Find where the given text appears and provide that cell's center as [x, y] coordinate. 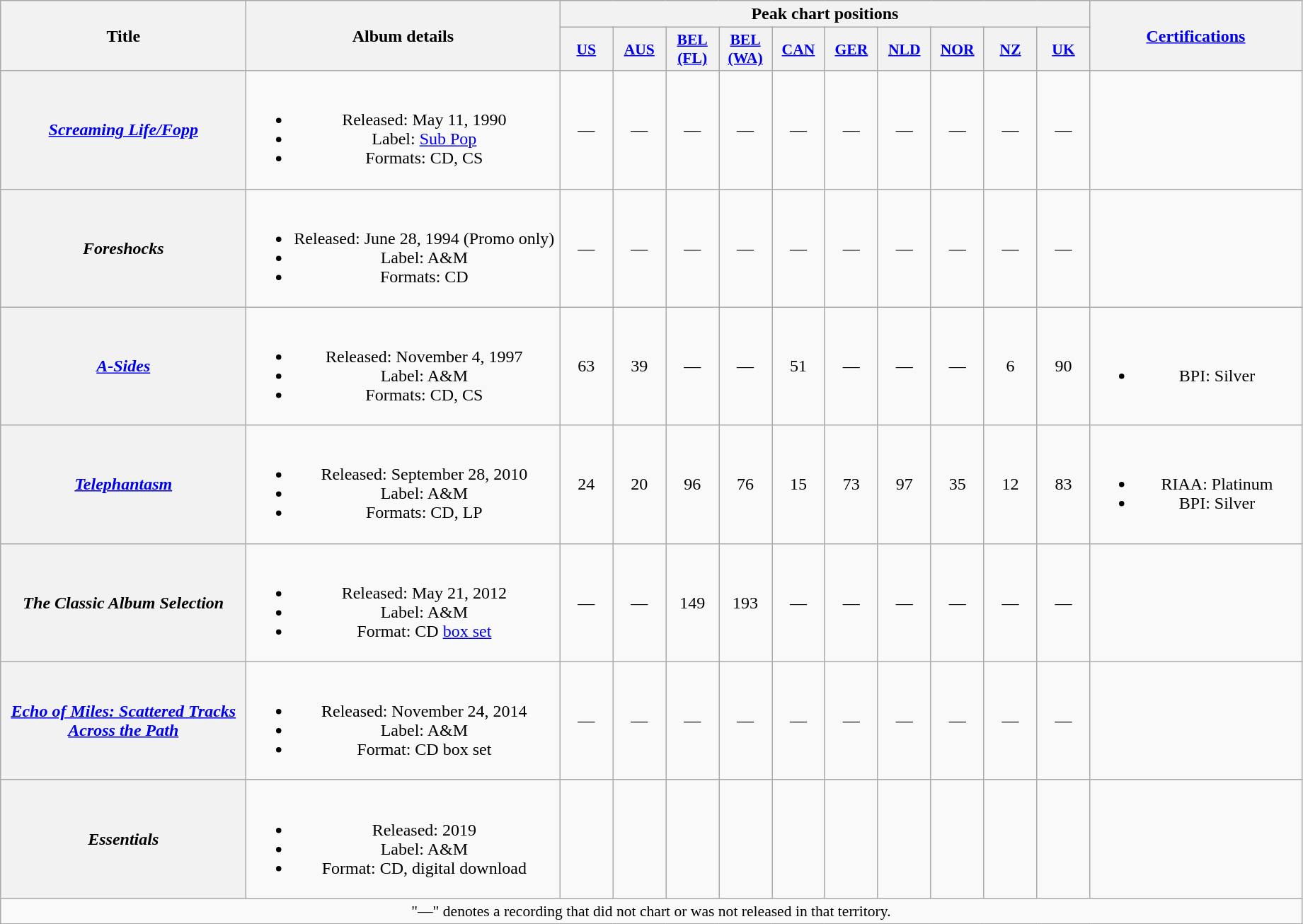
Title [123, 35]
90 [1063, 366]
6 [1011, 366]
96 [692, 484]
CAN [798, 50]
NZ [1011, 50]
BPI: Silver [1196, 366]
193 [746, 603]
Telephantasm [123, 484]
Released: June 28, 1994 (Promo only)Label: A&MFormats: CD [403, 248]
76 [746, 484]
AUS [640, 50]
63 [586, 366]
RIAA: PlatinumBPI: Silver [1196, 484]
US [586, 50]
Released: November 4, 1997Label: A&MFormats: CD, CS [403, 366]
Album details [403, 35]
Essentials [123, 839]
24 [586, 484]
NLD [905, 50]
51 [798, 366]
12 [1011, 484]
BEL (WA) [746, 50]
NOR [957, 50]
73 [851, 484]
UK [1063, 50]
149 [692, 603]
97 [905, 484]
Foreshocks [123, 248]
Screaming Life/Fopp [123, 130]
The Classic Album Selection [123, 603]
20 [640, 484]
Released: September 28, 2010Label: A&MFormats: CD, LP [403, 484]
35 [957, 484]
BEL (FL) [692, 50]
Certifications [1196, 35]
83 [1063, 484]
Released: 2019Label: A&MFormat: CD, digital download [403, 839]
Released: November 24, 2014Label: A&MFormat: CD box set [403, 720]
39 [640, 366]
A-Sides [123, 366]
Echo of Miles: Scattered Tracks Across the Path [123, 720]
Released: May 21, 2012Label: A&MFormat: CD box set [403, 603]
Released: May 11, 1990Label: Sub PopFormats: CD, CS [403, 130]
Peak chart positions [825, 14]
"—" denotes a recording that did not chart or was not released in that territory. [651, 911]
GER [851, 50]
15 [798, 484]
